Extract the [X, Y] coordinate from the center of the cell holding the provided text.  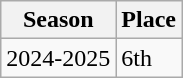
6th [149, 58]
2024-2025 [58, 58]
Place [149, 20]
Season [58, 20]
